Return the (X, Y) coordinate for the center point of the cell that contains the specified text.  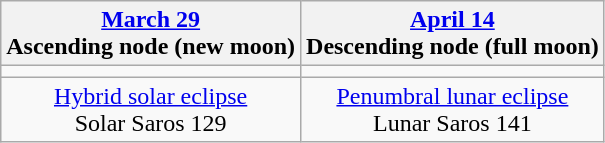
Penumbral lunar eclipseLunar Saros 141 (453, 110)
April 14Descending node (full moon) (453, 34)
March 29Ascending node (new moon) (151, 34)
Hybrid solar eclipseSolar Saros 129 (151, 110)
